Capture the cell that displays the provided text and extract its [x, y] central coordinate. 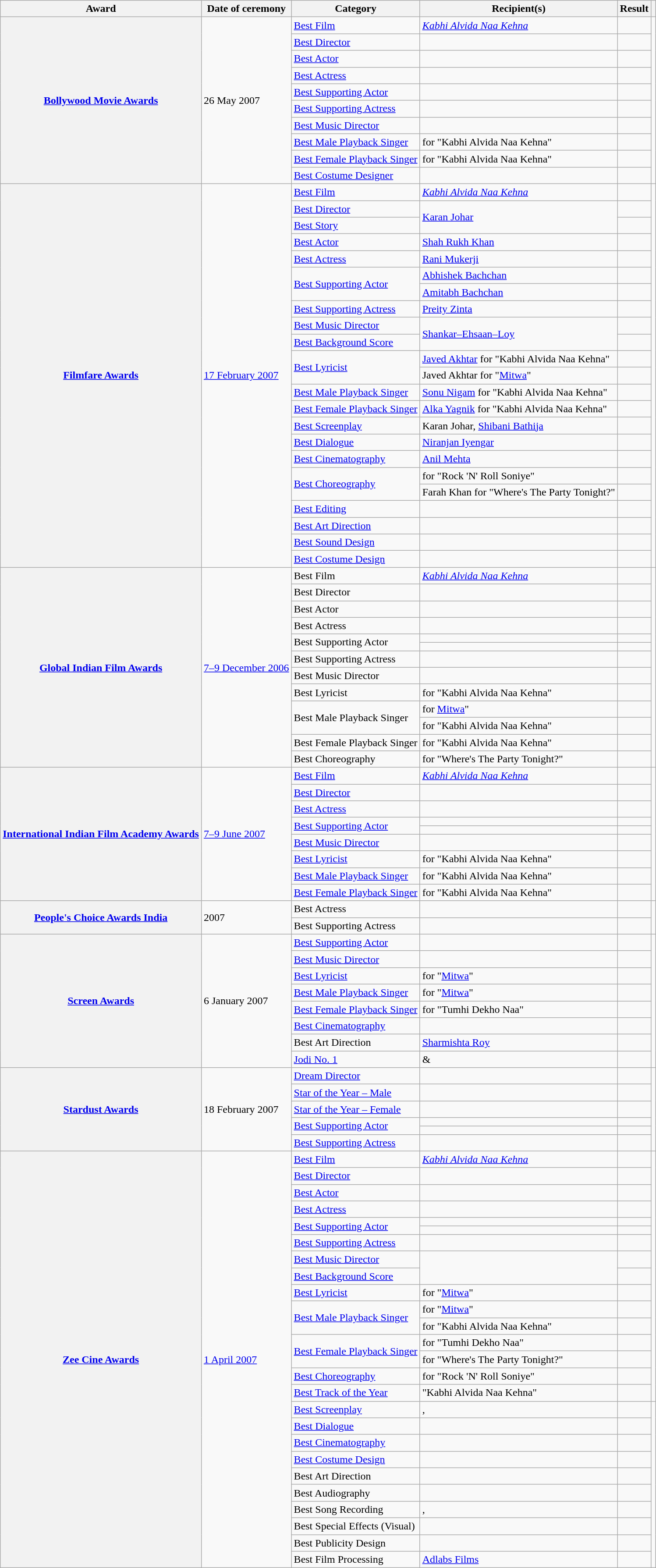
Award [101, 9]
Date of ceremony [246, 9]
Sharmishta Roy [519, 1043]
Star of the Year – Male [356, 1093]
Alka Yagnik for "Kabhi Alvida Naa Kehna" [519, 409]
Best Track of the Year [356, 1393]
Best Special Effects (Visual) [356, 1526]
7–9 December 2006 [246, 668]
Anil Mehta [519, 459]
Niranjan Iyengar [519, 442]
Karan Johar [519, 217]
Best Editing [356, 509]
Javed Akhtar for "Kabhi Alvida Naa Kehna" [519, 359]
Abhishek Bachchan [519, 276]
for Mitwa" [519, 709]
Best Song Recording [356, 1509]
26 May 2007 [246, 101]
Recipient(s) [519, 9]
People's Choice Awards India [101, 917]
Amitabh Bachchan [519, 292]
Star of the Year – Female [356, 1109]
18 February 2007 [246, 1109]
Best Costume Designer [356, 175]
International Indian Film Academy Awards [101, 834]
Karan Johar, Shibani Bathija [519, 425]
Dream Director [356, 1076]
Best Sound Design [356, 542]
6 January 2007 [246, 1001]
Best Publicity Design [356, 1543]
7–9 June 2007 [246, 834]
Global Indian Film Awards [101, 668]
Stardust Awards [101, 1109]
Screen Awards [101, 1001]
Best Audiography [356, 1493]
2007 [246, 917]
Jodi No. 1 [356, 1059]
Best Film Processing [356, 1560]
Shah Rukh Khan [519, 242]
Result [634, 9]
Javed Akhtar for "Mitwa" [519, 375]
& [519, 1059]
"Kabhi Alvida Naa Kehna" [519, 1393]
Filmfare Awards [101, 375]
Sonu Nigam for "Kabhi Alvida Naa Kehna" [519, 392]
1 April 2007 [246, 1359]
Best Story [356, 226]
Shankar–Ehsaan–Loy [519, 334]
17 February 2007 [246, 375]
Category [356, 9]
Farah Khan for "Where's The Party Tonight?" [519, 492]
Adlabs Films [519, 1560]
Preity Zinta [519, 309]
Bollywood Movie Awards [101, 101]
Zee Cine Awards [101, 1359]
Rani Mukerji [519, 259]
